Capture the cell that displays the provided text and extract its [x, y] central coordinate. 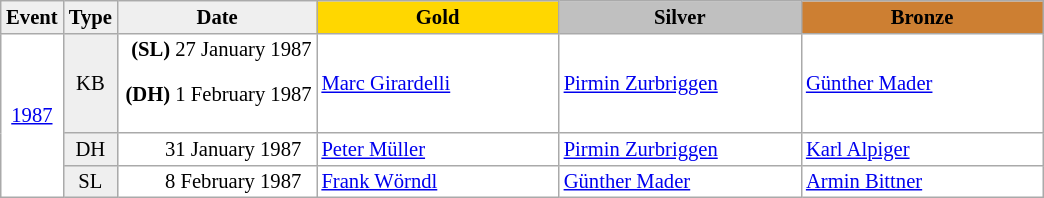
Bronze [922, 16]
Karl Alpiger [922, 148]
Date [218, 16]
Marc Girardelli [437, 83]
KB [90, 83]
Type [90, 16]
Armin Bittner [922, 181]
Frank Wörndl [437, 181]
1987 [32, 115]
Silver [680, 16]
Event [32, 16]
(SL) 27 January 1987 (DH) 1 February 1987 [218, 83]
SL [90, 181]
31 January 1987 [218, 148]
DH [90, 148]
8 February 1987 [218, 181]
Peter Müller [437, 148]
Gold [437, 16]
